Search for the cell housing the specified text and yield its [X, Y] center coordinate. 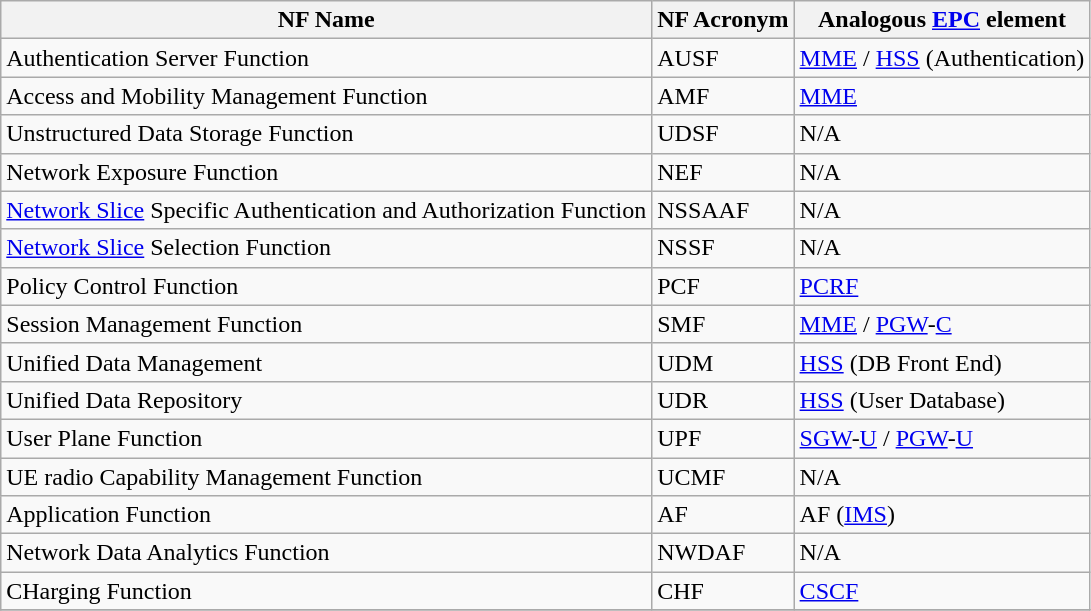
MME [942, 96]
AF [723, 515]
User Plane Function [326, 438]
PCF [723, 286]
Network Slice Specific Authentication and Authorization Function [326, 210]
NSSF [723, 248]
UDM [723, 362]
Session Management Function [326, 324]
Unified Data Management [326, 362]
HSS (DB Front End) [942, 362]
NF Acronym [723, 20]
NF Name [326, 20]
UDR [723, 400]
NSSAAF [723, 210]
AMF [723, 96]
AUSF [723, 58]
UE radio Capability Management Function [326, 477]
UPF [723, 438]
Unstructured Data Storage Function [326, 134]
NEF [723, 172]
UCMF [723, 477]
Authentication Server Function [326, 58]
AF (IMS) [942, 515]
Network Data Analytics Function [326, 553]
CSCF [942, 591]
SGW-U / PGW-U [942, 438]
CHarging Function [326, 591]
Analogous EPC element [942, 20]
NWDAF [723, 553]
HSS (User Database) [942, 400]
MME / PGW-C [942, 324]
UDSF [723, 134]
Network Exposure Function [326, 172]
Application Function [326, 515]
Access and Mobility Management Function [326, 96]
SMF [723, 324]
Policy Control Function [326, 286]
PCRF [942, 286]
Unified Data Repository [326, 400]
Network Slice Selection Function [326, 248]
CHF [723, 591]
MME / HSS (Authentication) [942, 58]
